From the cell containing the given text, extract its center point as [x, y] coordinate. 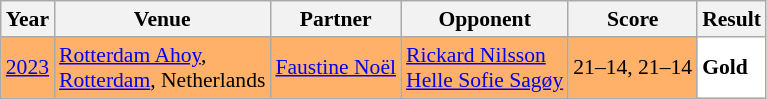
Score [632, 19]
Result [732, 19]
Gold [732, 68]
Rotterdam Ahoy,Rotterdam, Netherlands [162, 68]
21–14, 21–14 [632, 68]
Venue [162, 19]
Year [28, 19]
Faustine Noël [336, 68]
Partner [336, 19]
Rickard Nilsson Helle Sofie Sagøy [484, 68]
Opponent [484, 19]
2023 [28, 68]
